Find where the given text appears and provide that cell's center as [X, Y] coordinate. 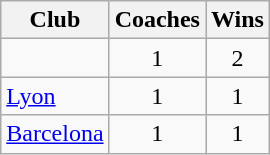
Coaches [157, 20]
Barcelona [55, 134]
2 [238, 58]
Lyon [55, 96]
Club [55, 20]
Wins [238, 20]
